Find where the given text appears and provide that cell's center as [X, Y] coordinate. 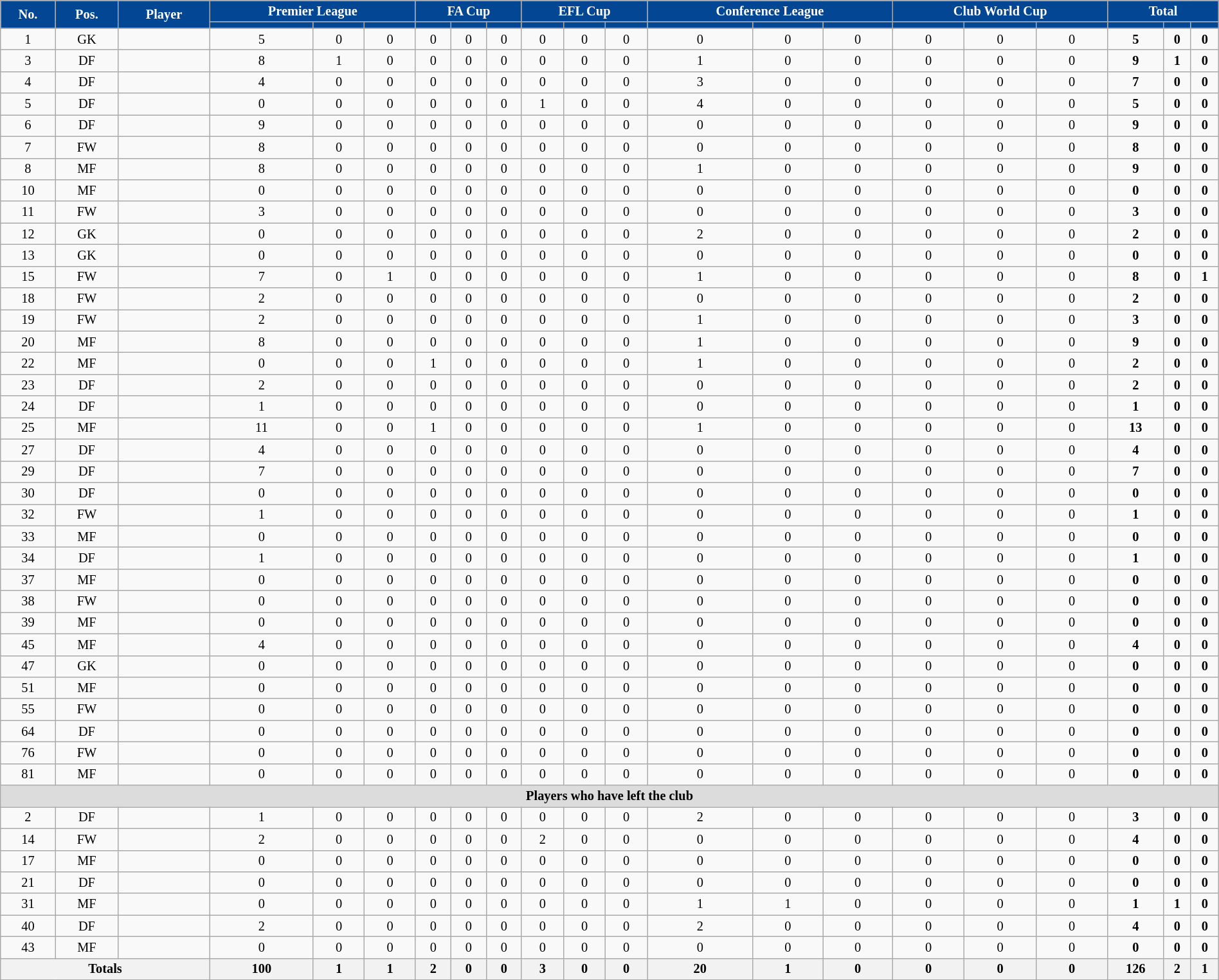
12 [28, 234]
43 [28, 947]
22 [28, 363]
40 [28, 926]
38 [28, 601]
21 [28, 882]
Players who have left the club [609, 796]
No. [28, 14]
24 [28, 407]
Premier League [312, 11]
76 [28, 753]
17 [28, 861]
30 [28, 493]
EFL Cup [584, 11]
Conference League [770, 11]
18 [28, 299]
Totals [105, 969]
39 [28, 623]
81 [28, 774]
100 [261, 969]
Player [165, 14]
FA Cup [468, 11]
37 [28, 580]
10 [28, 190]
55 [28, 709]
Club World Cup [1000, 11]
19 [28, 320]
51 [28, 688]
27 [28, 450]
47 [28, 666]
15 [28, 277]
23 [28, 385]
14 [28, 839]
25 [28, 428]
126 [1135, 969]
Total [1163, 11]
Pos. [87, 14]
33 [28, 537]
32 [28, 515]
31 [28, 904]
6 [28, 125]
34 [28, 558]
45 [28, 645]
29 [28, 472]
64 [28, 731]
